Return the (x, y) coordinate for the center point of the cell that contains the specified text.  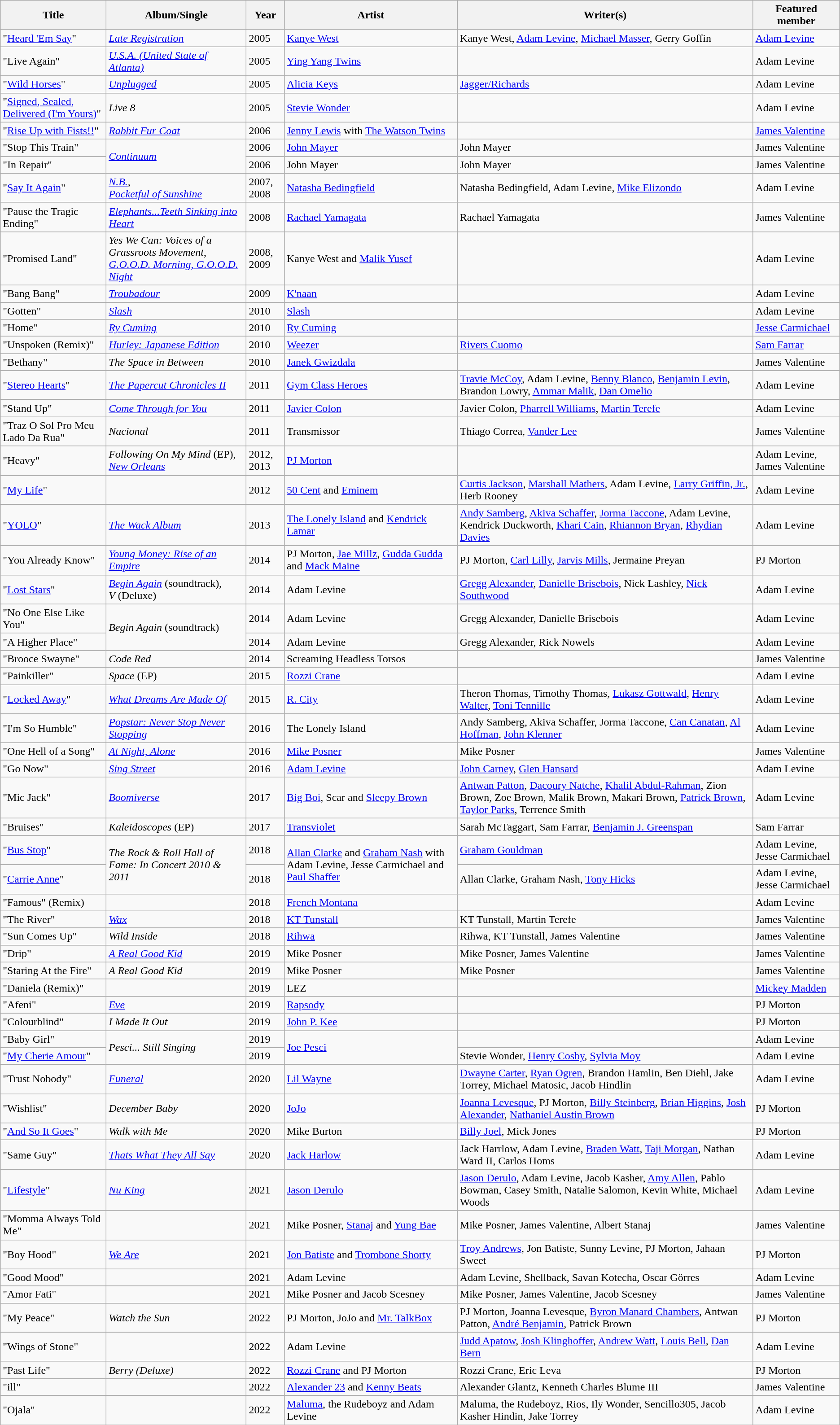
"Pause the Tragic Ending" (53, 217)
Maluma, the Rudeboyz and Adam Levine (371, 1410)
"In Repair" (53, 165)
Transviolet (371, 827)
2007,2008 (266, 188)
Billy Joel, Mick Jones (605, 1132)
Berry (Deluxe) (176, 1370)
Eve (176, 1005)
The Wack Album (176, 525)
"Bethany" (53, 362)
2008 (266, 217)
Rihwa, KT Tunstall, James Valentine (605, 936)
2013 (266, 525)
"Locked Away" (53, 699)
"Wings of Stone" (53, 1347)
French Montana (371, 902)
PJ Morton, Carl Lilly, Jarvis Mills, Jermaine Preyan (605, 560)
Mike Posner, James Valentine, Jacob Scesney (605, 1294)
"Carrie Anne" (53, 879)
"Heavy" (53, 460)
Young Money: Rise of an Empire (176, 560)
Mike Posner, James Valentine (605, 953)
Transmissor (371, 432)
"Go Now" (53, 769)
Andy Samberg, Akiva Schaffer, Jorma Taccone, Can Canatan, Al Hoffman, John Klenner (605, 729)
Gregg Alexander, Danielle Brisebois (605, 618)
Wild Inside (176, 936)
2012, 2013 (266, 460)
What Dreams Are Made Of (176, 699)
Funeral (176, 1080)
2009 (266, 293)
"Wild Horses" (53, 84)
Hurley: Japanese Edition (176, 345)
"Stereo Hearts" (53, 385)
R. City (371, 699)
Mike Posner, James Valentine, Albert Stanaj (605, 1225)
At Night, Alone (176, 752)
Year (266, 15)
"Wishlist" (53, 1108)
Jesse Carmichael (796, 328)
PJ Morton, JoJo and Mr. TalkBox (371, 1317)
K'naan (371, 293)
Live 8 (176, 108)
Album/Single (176, 15)
Theron Thomas, Timothy Thomas, Lukasz Gottwald, Henry Walter, Toni Tennille (605, 699)
"Say It Again" (53, 188)
Rapsody (371, 1005)
"Painkiller" (53, 676)
Featured member (796, 15)
The Rock & Roll Hall of Fame: In Concert 2010 & 2011 (176, 865)
"Traz O Sol Pro Meu Lado Da Rua" (53, 432)
"You Already Know" (53, 560)
Weezer (371, 345)
We Are (176, 1255)
"Stand Up" (53, 408)
"Famous" (Remix) (53, 902)
Boomiverse (176, 798)
KT Tunstall, Martin Terefe (605, 919)
"Unspoken (Remix)" (53, 345)
Graham Gouldman (605, 850)
Jason Derulo (371, 1190)
"The River" (53, 919)
2008,2009 (266, 258)
Unplugged (176, 84)
"Momma Always Told Me" (53, 1225)
Alexander Glantz, Kenneth Charles Blume III (605, 1387)
"Home" (53, 328)
Allan Clarke and Graham Nash with Adam Levine, Jesse Carmichael and Paul Shaffer (371, 865)
Space (EP) (176, 676)
Mickey Madden (796, 988)
Kanye West (371, 38)
Ying Yang Twins (371, 61)
"One Hell of a Song" (53, 752)
Joanna Levesque, PJ Morton, Billy Steinberg, Brian Higgins, Josh Alexander, Nathaniel Austin Brown (605, 1108)
Nu King (176, 1190)
"Boy Hood" (53, 1255)
"A Higher Place" (53, 642)
The Space in Between (176, 362)
"Brooce Swayne" (53, 659)
"Daniela (Remix)" (53, 988)
"Trust Nobody" (53, 1080)
Begin Again (soundtrack), V (Deluxe) (176, 590)
"Bang Bang" (53, 293)
Judd Apatow, Josh Klinghoffer, Andrew Watt, Louis Bell, Dan Bern (605, 1347)
Natasha Bedingfield, Adam Levine, Mike Elizondo (605, 188)
Troubadour (176, 293)
Gregg Alexander, Rick Nowels (605, 642)
"Heard 'Em Say" (53, 38)
Alexander 23 and Kenny Beats (371, 1387)
"No One Else Like You" (53, 618)
"Bus Stop" (53, 850)
Screaming Headless Torsos (371, 659)
"I'm So Humble" (53, 729)
Dwayne Carter, Ryan Ogren, Brandon Hamlin, Ben Diehl, Jake Torrey, Michael Matosic, Jacob Hindlin (605, 1080)
Andy Samberg, Akiva Schaffer, Jorma Taccone, Adam Levine, Kendrick Duckworth, Khari Cain, Rhiannon Bryan, Rhydian Davies (605, 525)
"Lifestyle" (53, 1190)
December Baby (176, 1108)
Kanye West and Malik Yusef (371, 258)
"Colourblind" (53, 1022)
"Promised Land" (53, 258)
"Same Guy" (53, 1155)
Alicia Keys (371, 84)
2012 (266, 490)
"Signed, Sealed, Delivered (I'm Yours)" (53, 108)
The Lonely Island (371, 729)
"My Peace" (53, 1317)
Adam Levine, James Valentine (796, 460)
Mike Posner and Jacob Scesney (371, 1294)
The Papercut Chronicles II (176, 385)
Popstar: Never Stop Never Stopping (176, 729)
Rivers Cuomo (605, 345)
Late Registration (176, 38)
N.B.,Pocketful of Sunshine (176, 188)
Jack Harlow (371, 1155)
Antwan Patton, Dacoury Natche, Khalil Abdul-Rahman, Zion Brown, Zoe Brown, Malik Brown, Makari Brown, Patrick Brown, Taylor Parks, Terrence Smith (605, 798)
Artist (371, 15)
"Gotten" (53, 311)
Javier Colon, Pharrell Williams, Martin Terefe (605, 408)
"Stop This Train" (53, 148)
Rozzi Crane, Eric Leva (605, 1370)
Gregg Alexander, Danielle Brisebois, Nick Lashley, Nick Southwood (605, 590)
U.S.A. (United State of Atlanta) (176, 61)
Come Through for You (176, 408)
"Baby Girl" (53, 1039)
KT Tunstall (371, 919)
Pesci... Still Singing (176, 1047)
Stevie Wonder (371, 108)
"Mic Jack" (53, 798)
"Bruises" (53, 827)
Title (53, 15)
Wax (176, 919)
PJ Morton, Joanna Levesque, Byron Manard Chambers, Antwan Patton, André Benjamin, Patrick Brown (605, 1317)
"And So It Goes" (53, 1132)
Jagger/Richards (605, 84)
"Amor Fati" (53, 1294)
Stevie Wonder, Henry Cosby, Sylvia Moy (605, 1056)
LEZ (371, 988)
John Carney, Glen Hansard (605, 769)
Jenny Lewis with The Watson Twins (371, 131)
Rihwa (371, 936)
Kaleidoscopes (EP) (176, 827)
Begin Again (soundtrack) (176, 627)
JoJo (371, 1108)
"Staring At the Fire" (53, 970)
"Past Life" (53, 1370)
Jack Harrlow, Adam Levine, Braden Watt, Taji Morgan, Nathan Ward II, Carlos Homs (605, 1155)
Travie McCoy, Adam Levine, Benny Blanco, Benjamin Levin, Brandon Lowry, Ammar Malik, Dan Omelio (605, 385)
Sarah McTaggart, Sam Farrar, Benjamin J. Greenspan (605, 827)
Continuum (176, 156)
Mike Burton (371, 1132)
"Afeni" (53, 1005)
Following On My Mind (EP), New Orleans (176, 460)
Lil Wayne (371, 1080)
Curtis Jackson, Marshall Mathers, Adam Levine, Larry Griffin, Jr., Herb Rooney (605, 490)
Writer(s) (605, 15)
Sing Street (176, 769)
John P. Kee (371, 1022)
Watch the Sun (176, 1317)
Rozzi Crane (371, 676)
"YOLO" (53, 525)
Allan Clarke, Graham Nash, Tony Hicks (605, 879)
"My Life" (53, 490)
"Rise Up with Fists!!" (53, 131)
Janek Gwizdala (371, 362)
I Made It Out (176, 1022)
Adam Levine, Shellback, Savan Kotecha, Oscar Görres (605, 1277)
Kanye West, Adam Levine, Michael Masser, Gerry Goffin (605, 38)
"Sun Comes Up" (53, 936)
50 Cent and Eminem (371, 490)
"Drip" (53, 953)
"Good Mood" (53, 1277)
Thats What They All Say (176, 1155)
Nacional (176, 432)
"ill" (53, 1387)
Walk with Me (176, 1132)
Rozzi Crane and PJ Morton (371, 1370)
Thiago Correa, Vander Lee (605, 432)
Natasha Bedingfield (371, 188)
"Lost Stars" (53, 590)
Jon Batiste and Trombone Shorty (371, 1255)
"Ojala" (53, 1410)
Troy Andrews, Jon Batiste, Sunny Levine, PJ Morton, Jahaan Sweet (605, 1255)
Maluma, the Rudeboyz, Rios, Ily Wonder, Sencillo305, Jacob Kasher Hindin, Jake Torrey (605, 1410)
PJ Morton, Jae Millz, Gudda Gudda and Mack Maine (371, 560)
Mike Posner, Stanaj and Yung Bae (371, 1225)
Jason Derulo, Adam Levine, Jacob Kasher, Amy Allen, Pablo Bowman, Casey Smith, Natalie Salomon, Kevin White, Michael Woods (605, 1190)
Javier Colon (371, 408)
Gym Class Heroes (371, 385)
Elephants...Teeth Sinking into Heart (176, 217)
"My Cherie Amour" (53, 1056)
"Live Again" (53, 61)
Yes We Can: Voices of a Grassroots Movement,G.O.O.D. Morning, G.O.O.D. Night (176, 258)
Joe Pesci (371, 1047)
Code Red (176, 659)
Rabbit Fur Coat (176, 131)
The Lonely Island and Kendrick Lamar (371, 525)
Big Boi, Scar and Sleepy Brown (371, 798)
